Determine the (X, Y) coordinate at the center of the cell enclosing the given text.  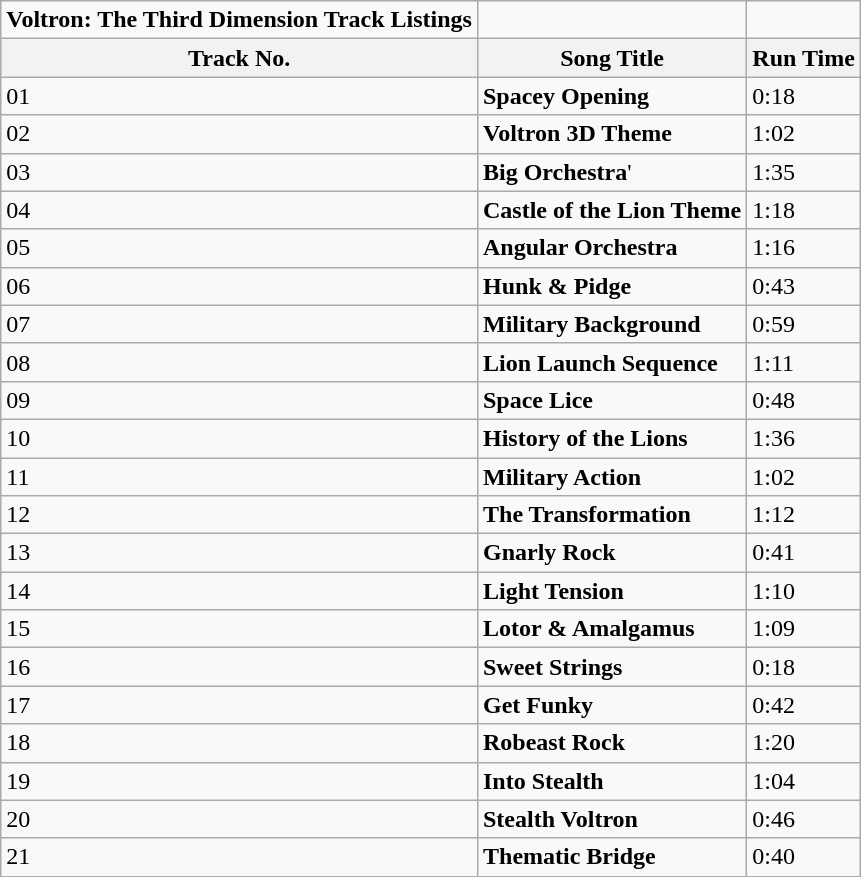
02 (240, 134)
The Transformation (612, 515)
19 (240, 781)
Military Action (612, 477)
0:40 (804, 857)
0:41 (804, 553)
1:04 (804, 781)
01 (240, 96)
Voltron: The Third Dimension Track Listings (240, 20)
Angular Orchestra (612, 248)
1:16 (804, 248)
14 (240, 591)
11 (240, 477)
Thematic Bridge (612, 857)
07 (240, 324)
1:11 (804, 362)
Robeast Rock (612, 743)
0:46 (804, 819)
Track No. (240, 58)
1:36 (804, 438)
13 (240, 553)
Hunk & Pidge (612, 286)
05 (240, 248)
Big Orchestra' (612, 172)
16 (240, 667)
06 (240, 286)
Run Time (804, 58)
1:10 (804, 591)
Spacey Opening (612, 96)
21 (240, 857)
1:35 (804, 172)
0:59 (804, 324)
Get Funky (612, 705)
0:48 (804, 400)
Song Title (612, 58)
0:43 (804, 286)
08 (240, 362)
Into Stealth (612, 781)
1:12 (804, 515)
12 (240, 515)
Light Tension (612, 591)
History of the Lions (612, 438)
Lotor & Amalgamus (612, 629)
Space Lice (612, 400)
Sweet Strings (612, 667)
1:20 (804, 743)
15 (240, 629)
03 (240, 172)
Lion Launch Sequence (612, 362)
1:09 (804, 629)
Gnarly Rock (612, 553)
Castle of the Lion Theme (612, 210)
10 (240, 438)
Stealth Voltron (612, 819)
1:18 (804, 210)
09 (240, 400)
Voltron 3D Theme (612, 134)
Military Background (612, 324)
0:42 (804, 705)
17 (240, 705)
04 (240, 210)
18 (240, 743)
20 (240, 819)
